Identify which cell holds the provided text, then report its (x, y) central coordinate. 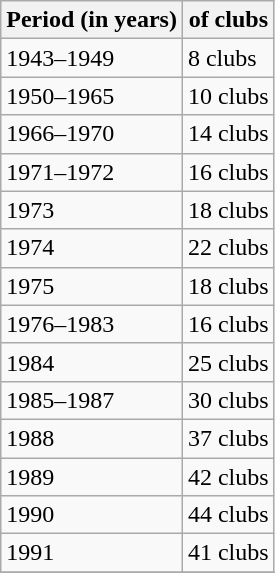
25 clubs (228, 362)
1990 (92, 515)
30 clubs (228, 400)
22 clubs (228, 248)
1985–1987 (92, 400)
8 clubs (228, 58)
10 clubs (228, 96)
37 clubs (228, 438)
Period (in years) (92, 20)
41 clubs (228, 553)
1984 (92, 362)
1974 (92, 248)
44 clubs (228, 515)
1950–1965 (92, 96)
of clubs (228, 20)
1971–1972 (92, 172)
1976–1983 (92, 324)
1966–1970 (92, 134)
14 clubs (228, 134)
1988 (92, 438)
1975 (92, 286)
1989 (92, 477)
1973 (92, 210)
42 clubs (228, 477)
1943–1949 (92, 58)
1991 (92, 553)
